Scan for the cell matching the given text and deliver its (X, Y) coordinate at center. 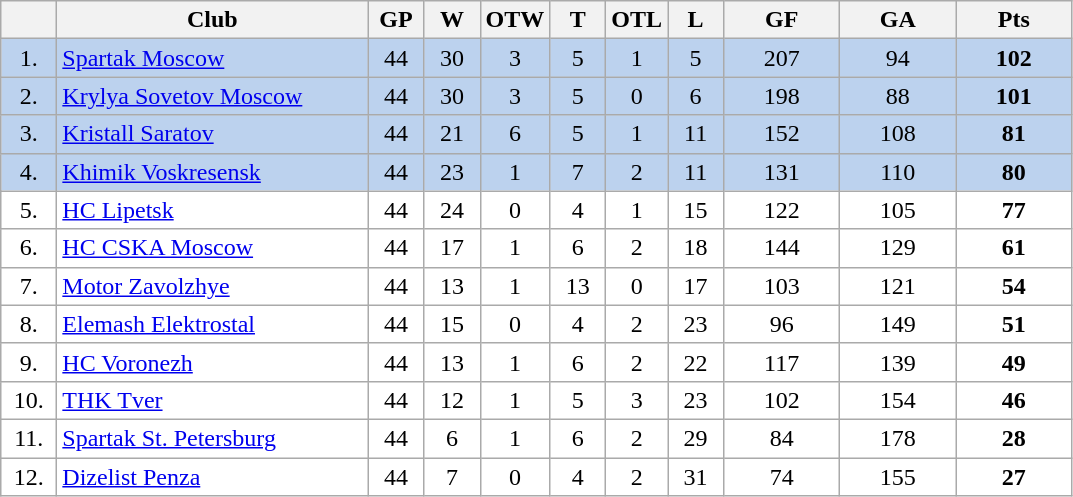
103 (782, 286)
129 (898, 248)
29 (696, 438)
GF (782, 20)
T (578, 20)
18 (696, 248)
Club (212, 20)
49 (1014, 362)
131 (782, 172)
139 (898, 362)
Spartak St. Petersburg (212, 438)
84 (782, 438)
Motor Zavolzhye (212, 286)
THK Tver (212, 400)
154 (898, 400)
W (452, 20)
Krylya Sovetov Moscow (212, 96)
OTW (515, 20)
HC Voronezh (212, 362)
51 (1014, 324)
80 (1014, 172)
101 (1014, 96)
GP (396, 20)
5. (29, 210)
31 (696, 477)
117 (782, 362)
178 (898, 438)
77 (1014, 210)
144 (782, 248)
108 (898, 134)
10. (29, 400)
8. (29, 324)
11. (29, 438)
121 (898, 286)
HC CSKA Moscow (212, 248)
Kristall Saratov (212, 134)
21 (452, 134)
152 (782, 134)
105 (898, 210)
198 (782, 96)
6. (29, 248)
110 (898, 172)
81 (1014, 134)
28 (1014, 438)
Spartak Moscow (212, 58)
88 (898, 96)
149 (898, 324)
122 (782, 210)
HC Lipetsk (212, 210)
155 (898, 477)
24 (452, 210)
3. (29, 134)
L (696, 20)
12 (452, 400)
74 (782, 477)
46 (1014, 400)
207 (782, 58)
54 (1014, 286)
22 (696, 362)
2. (29, 96)
9. (29, 362)
4. (29, 172)
Pts (1014, 20)
12. (29, 477)
94 (898, 58)
Dizelist Penza (212, 477)
Khimik Voskresensk (212, 172)
61 (1014, 248)
27 (1014, 477)
7. (29, 286)
GA (898, 20)
OTL (637, 20)
96 (782, 324)
Elemash Elektrostal (212, 324)
1. (29, 58)
